Extract the [X, Y] coordinate from the center of the cell holding the provided text.  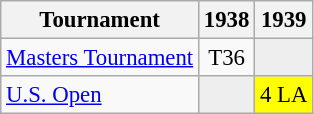
Masters Tournament [100, 58]
1938 [227, 20]
4 LA [284, 95]
T36 [227, 58]
Tournament [100, 20]
U.S. Open [100, 95]
1939 [284, 20]
